From the cell containing the given text, extract its center point as [X, Y] coordinate. 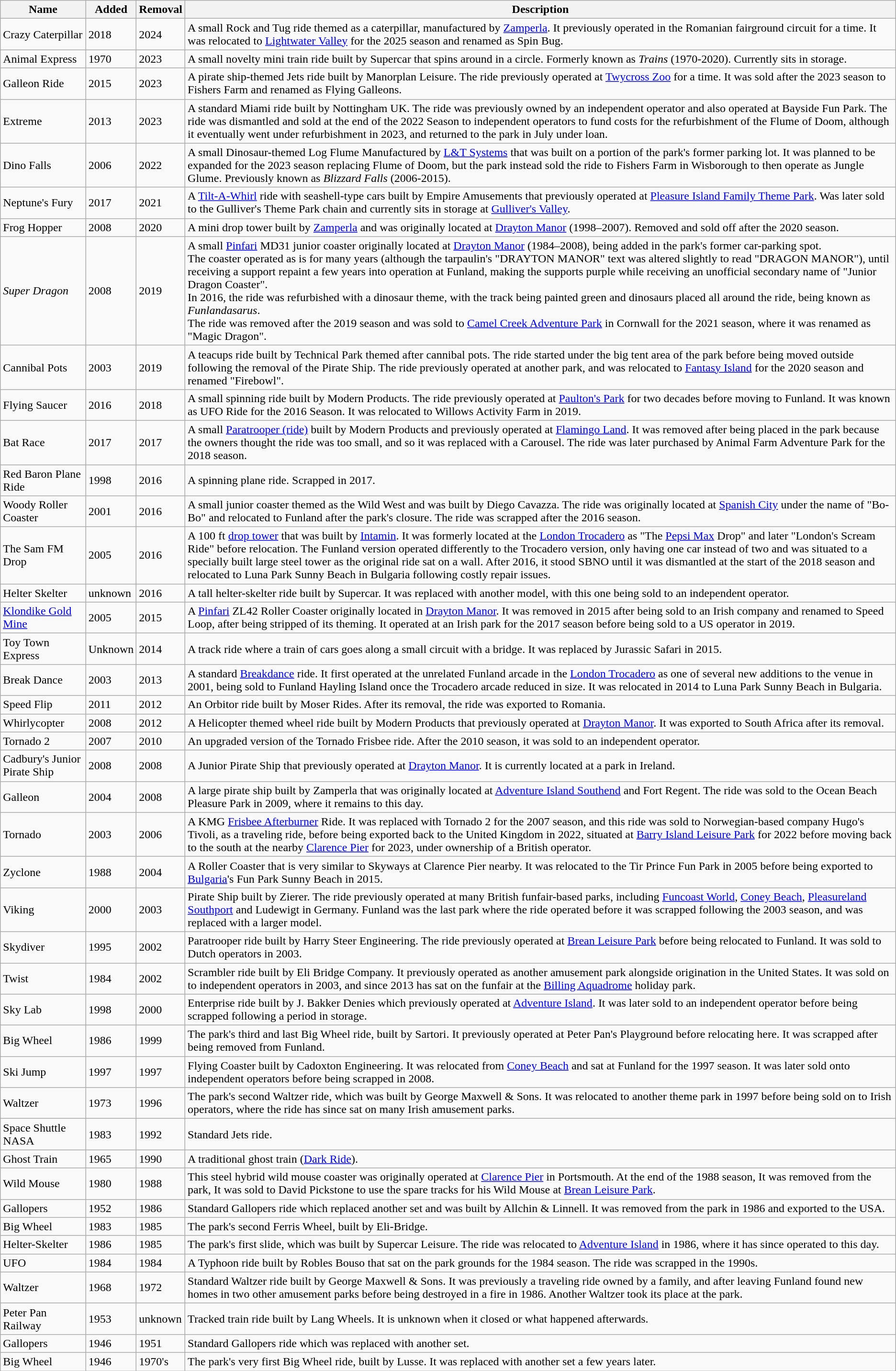
Whirlycopter [43, 723]
Neptune's Fury [43, 203]
2001 [111, 511]
The park's very first Big Wheel ride, built by Lusse. It was replaced with another set a few years later. [541, 1361]
Ski Jump [43, 1072]
Viking [43, 910]
Frog Hopper [43, 227]
1972 [161, 1288]
Helter-Skelter [43, 1245]
1973 [111, 1103]
A small novelty mini train ride built by Supercar that spins around in a circle. Formerly known as Trains (1970-2020). Currently sits in storage. [541, 59]
A spinning plane ride. Scrapped in 2017. [541, 480]
Name [43, 10]
Standard Jets ride. [541, 1135]
Tracked train ride built by Lang Wheels. It is unknown when it closed or what happened afterwards. [541, 1318]
Unknown [111, 649]
Red Baron Plane Ride [43, 480]
1970's [161, 1361]
2022 [161, 165]
Extreme [43, 121]
Wild Mouse [43, 1183]
UFO [43, 1263]
1980 [111, 1183]
Woody Roller Coaster [43, 511]
Galleon Ride [43, 83]
1990 [161, 1159]
2020 [161, 227]
The park's second Ferris Wheel, built by Eli-Bridge. [541, 1226]
A traditional ghost train (Dark Ride). [541, 1159]
2024 [161, 34]
Helter Skelter [43, 593]
1995 [111, 947]
Zyclone [43, 872]
Space Shuttle NASA [43, 1135]
An Orbitor ride built by Moser Rides. After its removal, the ride was exported to Romania. [541, 705]
Cadbury's Junior Pirate Ship [43, 766]
1968 [111, 1288]
Standard Gallopers ride which was replaced with another set. [541, 1343]
Speed Flip [43, 705]
A tall helter-skelter ride built by Supercar. It was replaced with another model, with this one being sold to an independent operator. [541, 593]
The Sam FM Drop [43, 555]
A Junior Pirate Ship that previously operated at Drayton Manor. It is currently located at a park in Ireland. [541, 766]
Klondike Gold Mine [43, 618]
Removal [161, 10]
Cannibal Pots [43, 367]
Standard Gallopers ride which replaced another set and was built by Allchin & Linnell. It was removed from the park in 1986 and exported to the USA. [541, 1208]
Tornado [43, 834]
Break Dance [43, 680]
A mini drop tower built by Zamperla and was originally located at Drayton Manor (1998–2007). Removed and sold off after the 2020 season. [541, 227]
Peter Pan Railway [43, 1318]
Galleon [43, 797]
1970 [111, 59]
Skydiver [43, 947]
Crazy Caterpillar [43, 34]
A Helicopter themed wheel ride built by Modern Products that previously operated at Drayton Manor. It was exported to South Africa after its removal. [541, 723]
2010 [161, 741]
1953 [111, 1318]
2021 [161, 203]
Toy Town Express [43, 649]
Animal Express [43, 59]
A Typhoon ride built by Robles Bouso that sat on the park grounds for the 1984 season. The ride was scrapped in the 1990s. [541, 1263]
Added [111, 10]
Tornado 2 [43, 741]
Twist [43, 978]
Description [541, 10]
Sky Lab [43, 1010]
2011 [111, 705]
1952 [111, 1208]
1992 [161, 1135]
2014 [161, 649]
1965 [111, 1159]
A track ride where a train of cars goes along a small circuit with a bridge. It was replaced by Jurassic Safari in 2015. [541, 649]
Super Dragon [43, 291]
2007 [111, 741]
1951 [161, 1343]
An upgraded version of the Tornado Frisbee ride. After the 2010 season, it was sold to an independent operator. [541, 741]
1996 [161, 1103]
Bat Race [43, 442]
Dino Falls [43, 165]
Flying Saucer [43, 405]
1999 [161, 1041]
Ghost Train [43, 1159]
